Return (x, y) of the center of cell containing provided text 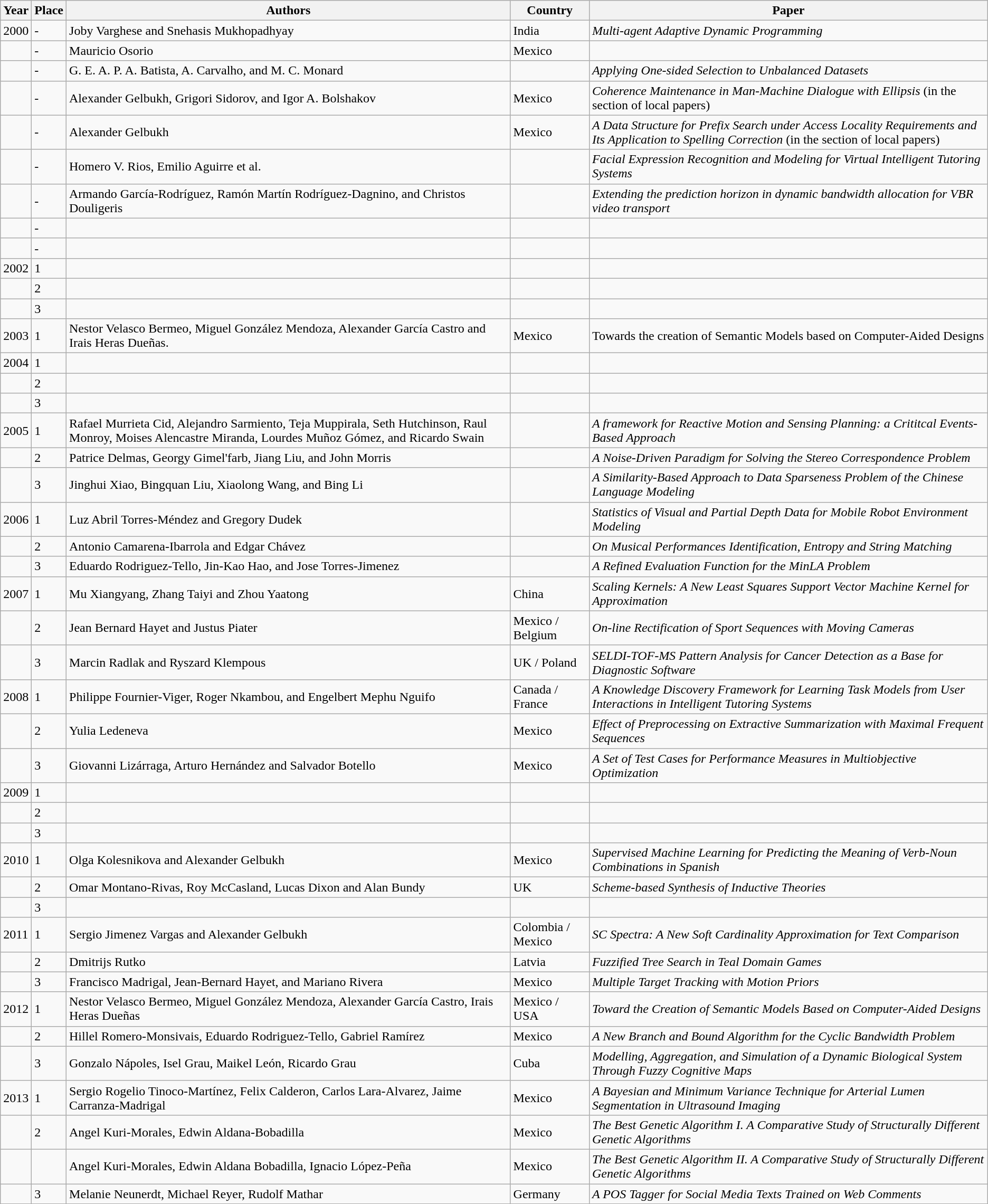
Alexander Gelbukh (289, 132)
A Refined Evaluation Function for the MinLA Problem (788, 566)
Melanie Neunerdt, Michael Reyer, Rudolf Mathar (289, 1193)
Toward the Creation of Semantic Models Based on Computer-Aided Designs (788, 1009)
Nestor Velasco Bermeo, Miguel González Mendoza, Alexander García Castro, Irais Heras Dueñas (289, 1009)
G. E. A. P. A. Batista, A. Carvalho, and M. C. Monard (289, 71)
A framework for Reactive Motion and Sensing Planning: a Crititcal Events-Based Approach (788, 431)
Latvia (550, 962)
Scaling Kernels: A New Least Squares Support Vector Machine Kernel for Approximation (788, 593)
Angel Kuri-Morales, Edwin Aldana-Bobadilla (289, 1132)
Authors (289, 11)
Mu Xiangyang, Zhang Taiyi and Zhou Yaatong (289, 593)
Year (16, 11)
2011 (16, 934)
Giovanni Lizárraga, Arturo Hernández and Salvador Botello (289, 765)
Yulia Ledeneva (289, 731)
2012 (16, 1009)
Sergio Jimenez Vargas and Alexander Gelbukh (289, 934)
A Similarity-Based Approach to Data Sparseness Problem of the Chinese Language Modeling (788, 485)
Armando García-Rodríguez, Ramón Martín Rodríguez-Dagnino, and Christos Douligeris (289, 201)
Hillel Romero-Monsivais, Eduardo Rodriguez-Tello, Gabriel Ramírez (289, 1036)
Eduardo Rodriguez-Tello, Jin-Kao Hao, and Jose Torres-Jimenez (289, 566)
Mexico / Belgium (550, 628)
2006 (16, 519)
Olga Kolesnikova and Alexander Gelbukh (289, 860)
Country (550, 11)
Omar Montano-Rivas, Roy McCasland, Lucas Dixon and Alan Bundy (289, 887)
2002 (16, 268)
UK (550, 887)
China (550, 593)
Luz Abril Torres-Méndez and Gregory Dudek (289, 519)
Effect of Preprocessing on Extractive Summarization with Maximal Frequent Sequences (788, 731)
Germany (550, 1193)
Multi-agent Adaptive Dynamic Programming (788, 31)
2009 (16, 793)
Francisco Madrigal, Jean-Bernard Hayet, and Mariano Rivera (289, 982)
Towards the creation of Semantic Models based on Computer-Aided Designs (788, 336)
2000 (16, 31)
Patrice Delmas, Georgy Gimel'farb, Jiang Liu, and John Morris (289, 458)
Paper (788, 11)
A POS Tagger for Social Media Texts Trained on Web Comments (788, 1193)
Jean Bernard Hayet and Justus Piater (289, 628)
Statistics of Visual and Partial Depth Data for Mobile Robot Environment Modeling (788, 519)
Canada / France (550, 697)
Colombia / Mexico (550, 934)
India (550, 31)
On Musical Performances Identification, Entropy and String Matching (788, 546)
Mexico / USA (550, 1009)
Angel Kuri-Morales, Edwin Aldana Bobadilla, Ignacio López-Peña (289, 1167)
SC Spectra: A New Soft Cardinality Approximation for Text Comparison (788, 934)
Scheme-based Synthesis of Inductive Theories (788, 887)
Marcin Radlak and Ryszard Klempous (289, 662)
Cuba (550, 1063)
A Knowledge Discovery Framework for Learning Task Models from User Interactions in Intelligent Tutoring Systems (788, 697)
A Noise-Driven Paradigm for Solving the Stereo Correspondence Problem (788, 458)
Multiple Target Tracking with Motion Priors (788, 982)
Dmitrijs Rutko (289, 962)
Facial Expression Recognition and Modeling for Virtual Intelligent Tutoring Systems (788, 167)
A New Branch and Bound Algorithm for the Cyclic Bandwidth Problem (788, 1036)
Gonzalo Nápoles, Isel Grau, Maikel León, Ricardo Grau (289, 1063)
A Bayesian and Minimum Variance Technique for Arterial Lumen Segmentation in Ultrasound Imaging (788, 1098)
A Set of Test Cases for Performance Measures in Multiobjective Optimization (788, 765)
Coherence Maintenance in Man-Machine Dialogue with Ellipsis (in the section of local papers) (788, 98)
The Best Genetic Algorithm I. A Comparative Study of Structurally Different Genetic Algorithms (788, 1132)
Mauricio Osorio (289, 51)
2007 (16, 593)
Antonio Camarena-Ibarrola and Edgar Chávez (289, 546)
Nestor Velasco Bermeo, Miguel González Mendoza, Alexander García Castro and Irais Heras Dueñas. (289, 336)
Place (49, 11)
Fuzzified Tree Search in Teal Domain Games (788, 962)
Jinghui Xiao, Bingquan Liu, Xiaolong Wang, and Bing Li (289, 485)
SELDI-TOF-MS Pattern Analysis for Cancer Detection as a Base for Diagnostic Software (788, 662)
2013 (16, 1098)
Extending the prediction horizon in dynamic bandwidth allocation for VBR video transport (788, 201)
Sergio Rogelio Tinoco-Martínez, Felix Calderon, Carlos Lara-Alvarez, Jaime Carranza-Madrigal (289, 1098)
Homero V. Rios, Emilio Aguirre et al. (289, 167)
Modelling, Aggregation, and Simulation of a Dynamic Biological System Through Fuzzy Cognitive Maps (788, 1063)
2004 (16, 363)
Joby Varghese and Snehasis Mukhopadhyay (289, 31)
2010 (16, 860)
2008 (16, 697)
Philippe Fournier-Viger, Roger Nkambou, and Engelbert Mephu Nguifo (289, 697)
UK / Poland (550, 662)
On-line Rectification of Sport Sequences with Moving Cameras (788, 628)
2005 (16, 431)
Supervised Machine Learning for Predicting the Meaning of Verb-Noun Combinations in Spanish (788, 860)
The Best Genetic Algorithm II. A Comparative Study of Structurally Different Genetic Algorithms (788, 1167)
A Data Structure for Prefix Search under Access Locality Requirements and Its Application to Spelling Correction (in the section of local papers) (788, 132)
Applying One-sided Selection to Unbalanced Datasets (788, 71)
2003 (16, 336)
Alexander Gelbukh, Grigori Sidorov, and Igor A. Bolshakov (289, 98)
